Pinpoint the cell where the given text exists, returning its (X, Y) midpoint coordinate. 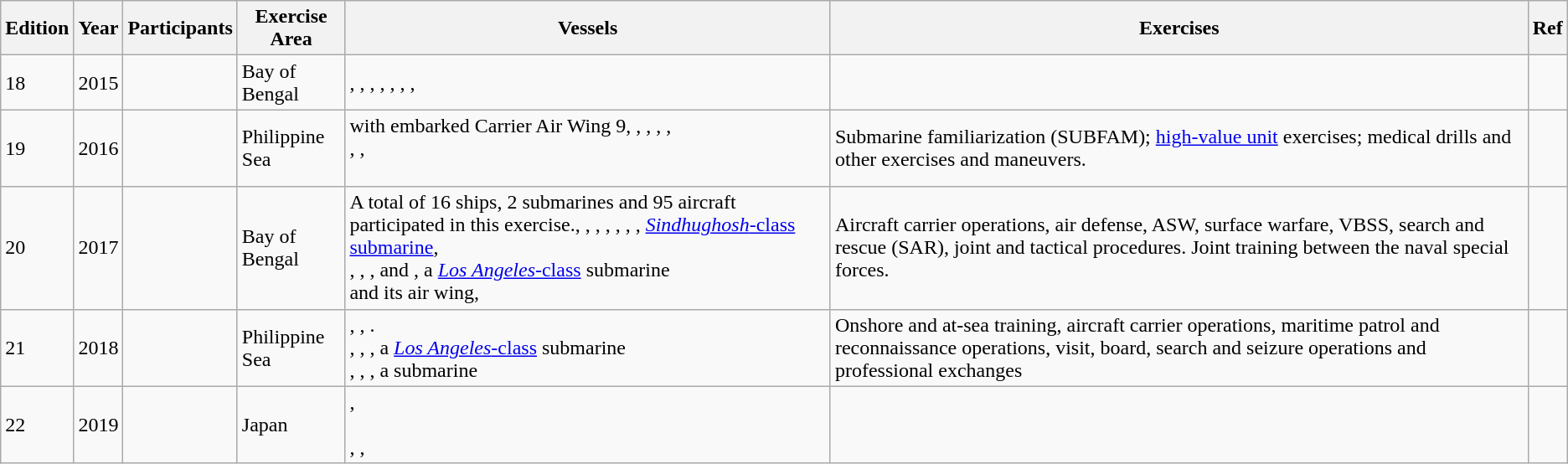
Exercises (1179, 28)
with embarked Carrier Air Wing 9, , , , , , , (588, 148)
21 (37, 348)
18 (37, 82)
, , , , , , , (588, 82)
Year (99, 28)
Vessels (588, 28)
Submarine familiarization (SUBFAM); high-value unit exercises; medical drills and other exercises and maneuvers. (1179, 148)
19 (37, 148)
Edition (37, 28)
22 (37, 425)
Participants (180, 28)
2016 (99, 148)
, , , (588, 425)
Japan (291, 425)
2015 (99, 82)
Exercise Area (291, 28)
, , . , , , a Los Angeles-class submarine, , , a submarine (588, 348)
2019 (99, 425)
Ref (1548, 28)
2018 (99, 348)
2017 (99, 248)
20 (37, 248)
